Output the [x, y] coordinate of the center of the cell containing the given text.  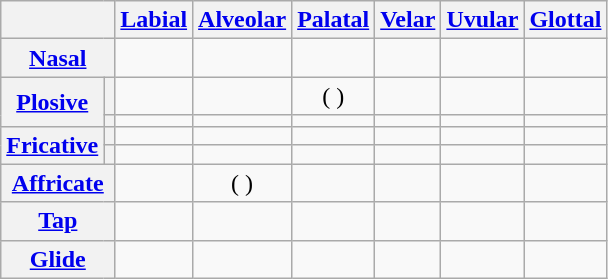
Tap [58, 221]
Uvular [482, 20]
Fricative [52, 145]
Nasal [58, 58]
Palatal [334, 20]
Velar [408, 20]
Affricate [58, 183]
Glottal [566, 20]
Plosive [52, 102]
Glide [58, 259]
Labial [154, 20]
Alveolar [242, 20]
